Pinpoint the cell where the given text exists, returning its [X, Y] midpoint coordinate. 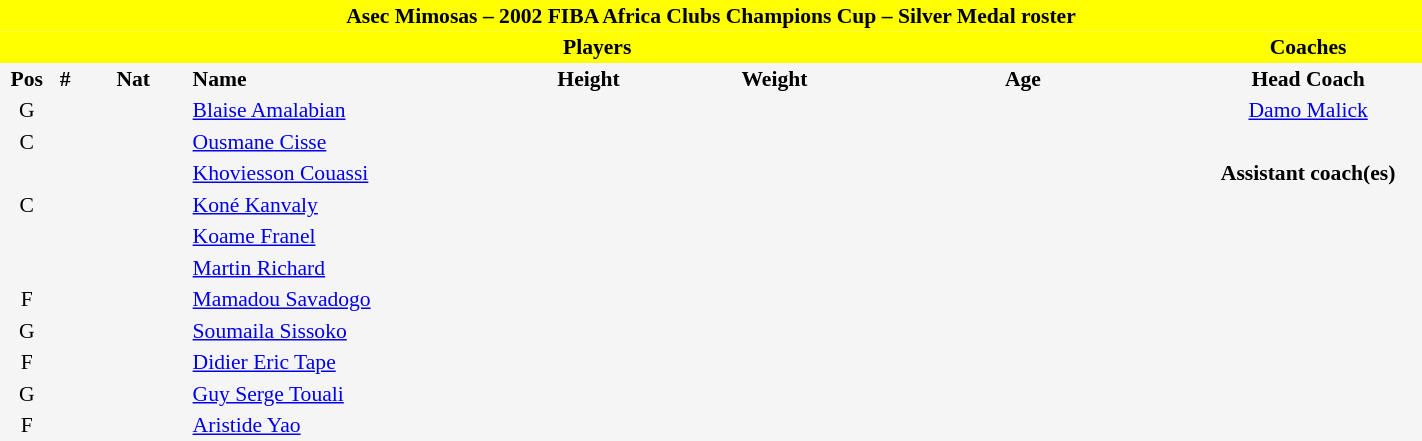
Mamadou Savadogo [335, 300]
Koame Franel [335, 236]
Nat [134, 79]
Head Coach [1308, 79]
Didier Eric Tape [335, 362]
Martin Richard [335, 268]
Weight [774, 79]
Damo Malick [1308, 110]
Assistant coach(es) [1308, 174]
Ousmane Cisse [335, 142]
Khoviesson Couassi [335, 174]
Age [1024, 79]
Guy Serge Touali [335, 394]
Koné Kanvaly [335, 205]
Pos [26, 79]
Height [588, 79]
Players [597, 48]
Coaches [1308, 48]
Blaise Amalabian [335, 110]
Asec Mimosas – 2002 FIBA Africa Clubs Champions Cup – Silver Medal roster [711, 16]
Soumaila Sissoko [335, 331]
Name [335, 79]
# [64, 79]
